From the cell containing the given text, extract its center point as [X, Y] coordinate. 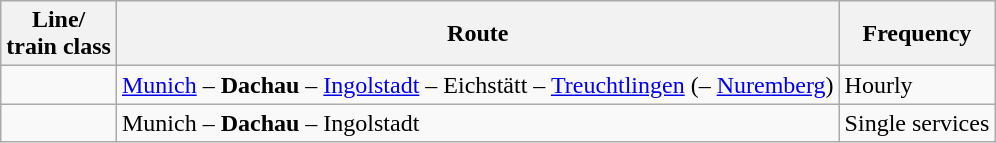
Route [478, 34]
Hourly [917, 85]
Munich – Dachau – Ingolstadt – Eichstätt – Treuchtlingen (– Nuremberg) [478, 85]
Frequency [917, 34]
Munich – Dachau – Ingolstadt [478, 123]
Line/train class [59, 34]
Single services [917, 123]
